Determine the (X, Y) coordinate at the center of the cell enclosing the given text.  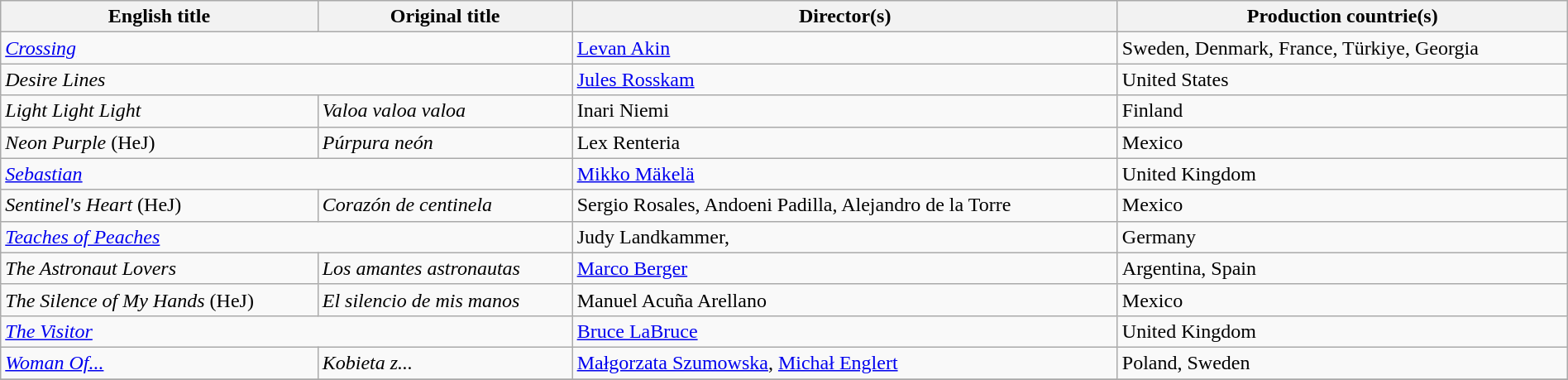
Sweden, Denmark, France, Türkiye, Georgia (1342, 48)
Woman Of... (159, 363)
Crossing (286, 48)
Małgorzata Szumowska, Michał Englert (845, 363)
El silencio de mis manos (445, 300)
Kobieta z... (445, 363)
The Silence of My Hands (HeJ) (159, 300)
Bruce LaBruce (845, 331)
Argentina, Spain (1342, 268)
Judy Landkammer, (845, 237)
The Astronaut Lovers (159, 268)
Los amantes astronautas (445, 268)
Poland, Sweden (1342, 363)
Sergio Rosales, Andoeni Padilla, Alejandro de la Torre (845, 205)
Teaches of Peaches (286, 237)
Manuel Acuña Arellano (845, 300)
Levan Akin (845, 48)
Inari Niemi (845, 111)
Valoa valoa valoa (445, 111)
United States (1342, 79)
Original title (445, 17)
Corazón de centinela (445, 205)
English title (159, 17)
Púrpura neón (445, 142)
Germany (1342, 237)
Sebastian (286, 174)
Sentinel's Heart (HeJ) (159, 205)
Mikko Mäkelä (845, 174)
Production countrie(s) (1342, 17)
Finland (1342, 111)
Director(s) (845, 17)
Light Light Light (159, 111)
Desire Lines (286, 79)
Marco Berger (845, 268)
Neon Purple (HeJ) (159, 142)
Lex Renteria (845, 142)
Jules Rosskam (845, 79)
The Visitor (286, 331)
